Determine the (x, y) coordinate at the center of the cell enclosing the given text.  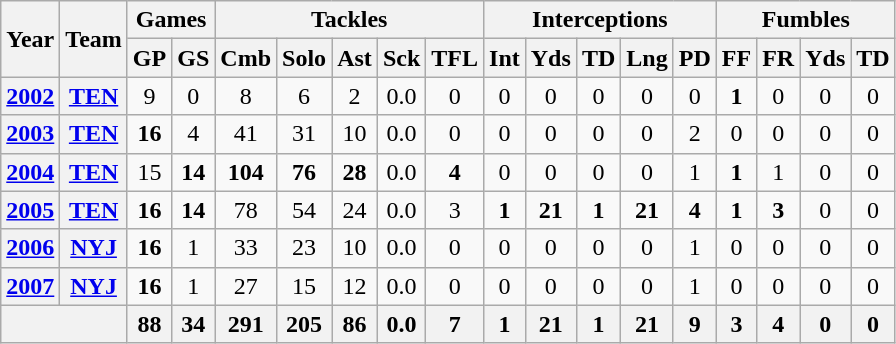
8 (246, 96)
2007 (30, 286)
7 (455, 324)
12 (355, 286)
86 (355, 324)
2005 (30, 210)
2003 (30, 134)
Sck (401, 58)
27 (246, 286)
GS (194, 58)
88 (149, 324)
FR (778, 58)
Year (30, 39)
104 (246, 172)
Ast (355, 58)
Interceptions (600, 20)
33 (246, 248)
2004 (30, 172)
6 (304, 96)
23 (304, 248)
41 (246, 134)
34 (194, 324)
Cmb (246, 58)
Games (170, 20)
54 (304, 210)
GP (149, 58)
76 (304, 172)
Lng (647, 58)
31 (304, 134)
Int (505, 58)
Solo (304, 58)
205 (304, 324)
PD (694, 58)
2006 (30, 248)
FF (736, 58)
28 (355, 172)
Tackles (350, 20)
2002 (30, 96)
TFL (455, 58)
24 (355, 210)
78 (246, 210)
Fumbles (806, 20)
Team (94, 39)
291 (246, 324)
